Find where the given text appears and provide that cell's center as (x, y) coordinate. 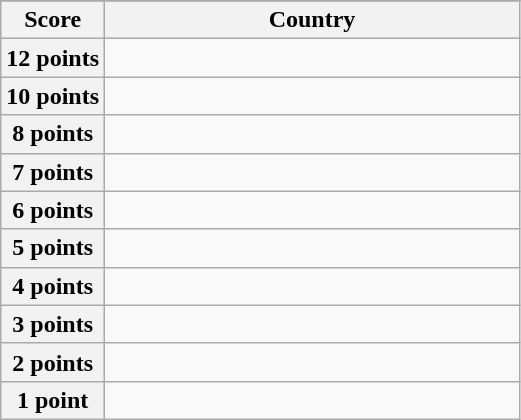
8 points (53, 134)
10 points (53, 96)
4 points (53, 286)
5 points (53, 248)
Country (312, 20)
Score (53, 20)
1 point (53, 400)
6 points (53, 210)
2 points (53, 362)
12 points (53, 58)
3 points (53, 324)
7 points (53, 172)
